Identify which cell holds the provided text, then report its (x, y) central coordinate. 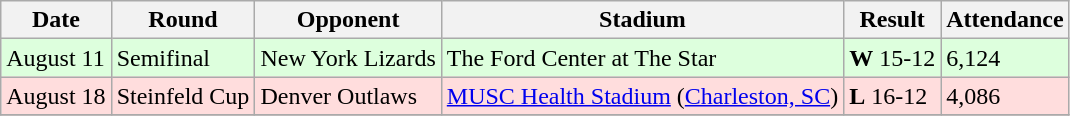
L 16-12 (892, 96)
August 18 (56, 96)
Steinfeld Cup (183, 96)
August 11 (56, 58)
Stadium (642, 20)
6,124 (1005, 58)
Opponent (348, 20)
Round (183, 20)
W 15-12 (892, 58)
Denver Outlaws (348, 96)
Result (892, 20)
MUSC Health Stadium (Charleston, SC) (642, 96)
New York Lizards (348, 58)
The Ford Center at The Star (642, 58)
Semifinal (183, 58)
Attendance (1005, 20)
4,086 (1005, 96)
Date (56, 20)
